Return [X, Y] of the center of cell containing provided text 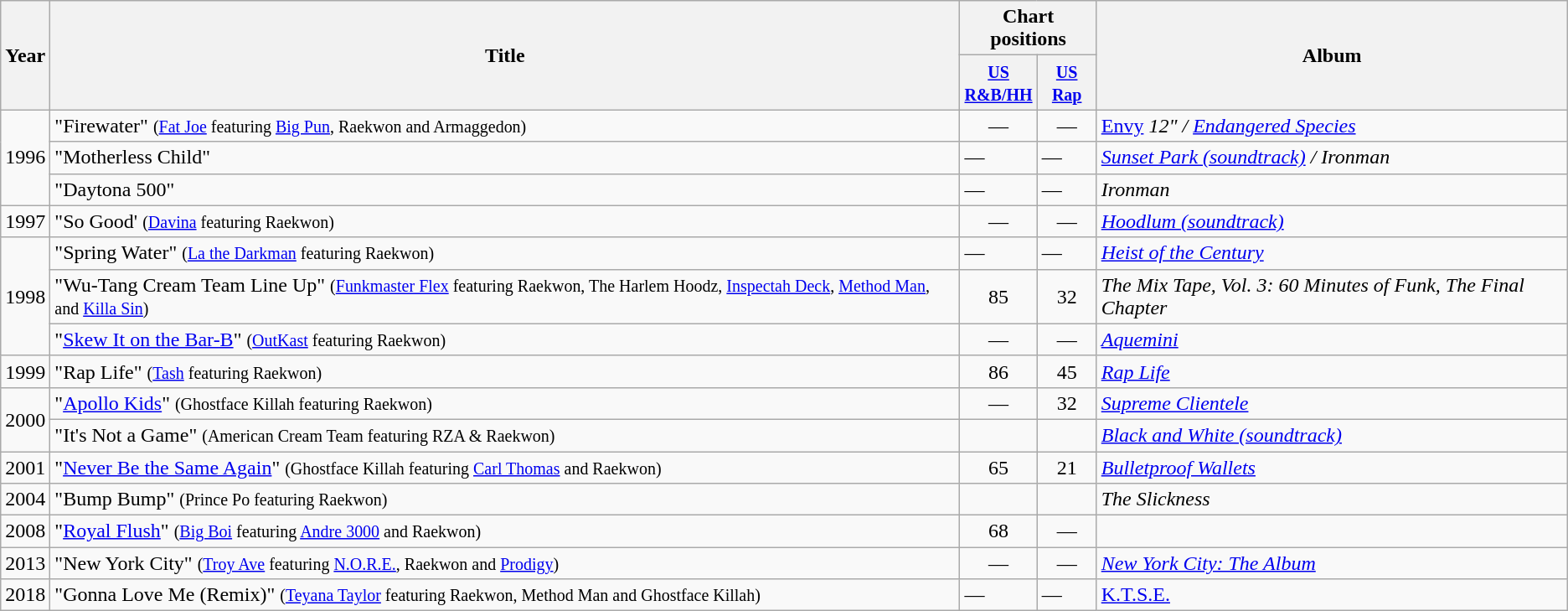
Rap Life [1332, 371]
"Skew It on the Bar-B" (OutKast featuring Raekwon) [505, 339]
Album [1332, 55]
"Spring Water" (La the Darkman featuring Raekwon) [505, 253]
Aquemini [1332, 339]
Chart positions [1029, 28]
45 [1067, 371]
Black and White (soundtrack) [1332, 435]
68 [998, 531]
1996 [25, 158]
"New York City" (Troy Ave featuring N.O.R.E., Raekwon and Prodigy) [505, 563]
USR&B/HH [998, 82]
Year [25, 55]
2008 [25, 531]
The Mix Tape, Vol. 3: 60 Minutes of Funk, The Final Chapter [1332, 297]
Ironman [1332, 189]
K.T.S.E. [1332, 595]
"It's Not a Game" (American Cream Team featuring RZA & Raekwon) [505, 435]
86 [998, 371]
2004 [25, 500]
Supreme Clientele [1332, 403]
"Daytona 500" [505, 189]
"Never Be the Same Again" (Ghostface Killah featuring Carl Thomas and Raekwon) [505, 467]
1997 [25, 221]
USRap [1067, 82]
Envy 12" / Endangered Species [1332, 126]
1998 [25, 297]
The Slickness [1332, 500]
"Gonna Love Me (Remix)" (Teyana Taylor featuring Raekwon, Method Man and Ghostface Killah) [505, 595]
Heist of the Century [1332, 253]
2018 [25, 595]
"Royal Flush" (Big Boi featuring Andre 3000 and Raekwon) [505, 531]
2001 [25, 467]
"Bump Bump" (Prince Po featuring Raekwon) [505, 500]
"Rap Life" (Tash featuring Raekwon) [505, 371]
"Motherless Child" [505, 158]
Sunset Park (soundtrack) / Ironman [1332, 158]
Hoodlum (soundtrack) [1332, 221]
"Apollo Kids" (Ghostface Killah featuring Raekwon) [505, 403]
21 [1067, 467]
2013 [25, 563]
1999 [25, 371]
Title [505, 55]
65 [998, 467]
85 [998, 297]
"So Good' (Davina featuring Raekwon) [505, 221]
Bulletproof Wallets [1332, 467]
New York City: The Album [1332, 563]
"Wu-Tang Cream Team Line Up" (Funkmaster Flex featuring Raekwon, The Harlem Hoodz, Inspectah Deck, Method Man, and Killa Sin) [505, 297]
2000 [25, 419]
"Firewater" (Fat Joe featuring Big Pun, Raekwon and Armaggedon) [505, 126]
